Extract the (x, y) coordinate from the center of the cell holding the provided text.  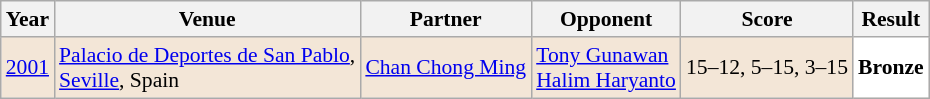
Partner (446, 19)
Result (891, 19)
Opponent (606, 19)
15–12, 5–15, 3–15 (767, 68)
Score (767, 19)
2001 (28, 68)
Bronze (891, 68)
Year (28, 19)
Chan Chong Ming (446, 68)
Palacio de Deportes de San Pablo,Seville, Spain (207, 68)
Venue (207, 19)
Tony Gunawan Halim Haryanto (606, 68)
